Return the [x, y] coordinate for the center point of the cell that contains the specified text.  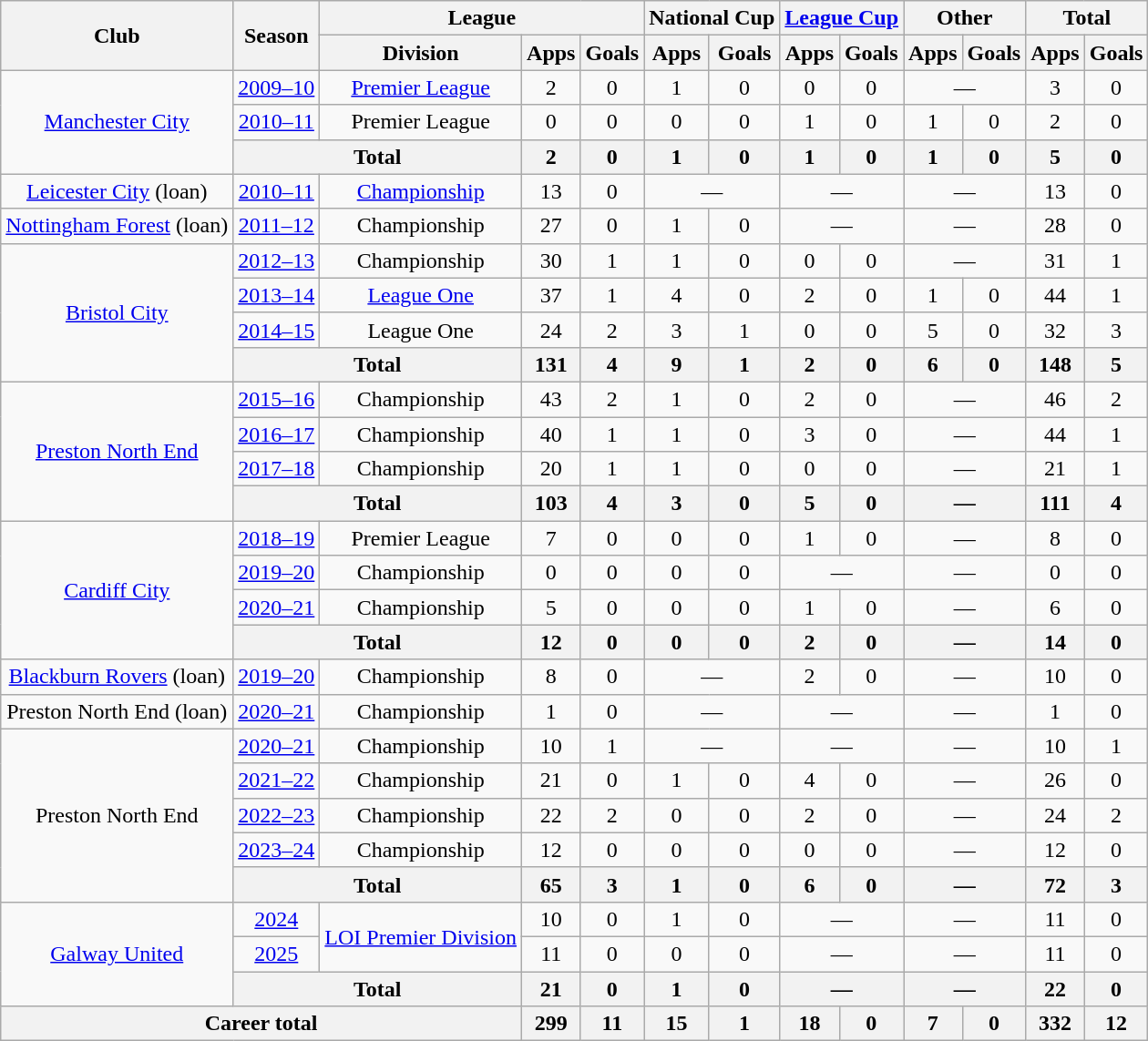
Blackburn Rovers (loan) [117, 677]
Manchester City [117, 122]
Preston North End (loan) [117, 711]
46 [1055, 399]
Galway United [117, 954]
2015–16 [277, 399]
2009–10 [277, 87]
37 [551, 295]
2025 [277, 954]
18 [809, 1024]
131 [551, 364]
2017–18 [277, 469]
15 [677, 1024]
111 [1055, 504]
Season [277, 36]
20 [551, 469]
31 [1055, 260]
2014–15 [277, 330]
League Cup [842, 18]
28 [1055, 226]
2024 [277, 919]
2021–22 [277, 781]
LOI Premier Division [421, 936]
National Cup [712, 18]
26 [1055, 781]
103 [551, 504]
2012–13 [277, 260]
Division [421, 53]
Cardiff City [117, 590]
2022–23 [277, 815]
2013–14 [277, 295]
2023–24 [277, 850]
14 [1055, 642]
32 [1055, 330]
332 [1055, 1024]
40 [551, 434]
65 [551, 884]
League [482, 18]
9 [677, 364]
Other [965, 18]
299 [551, 1024]
30 [551, 260]
Bristol City [117, 312]
27 [551, 226]
148 [1055, 364]
72 [1055, 884]
Club [117, 36]
2011–12 [277, 226]
2016–17 [277, 434]
Leicester City (loan) [117, 191]
Nottingham Forest (loan) [117, 226]
2018–19 [277, 538]
Career total [261, 1024]
43 [551, 399]
